Return [x, y] of the center of cell containing provided text 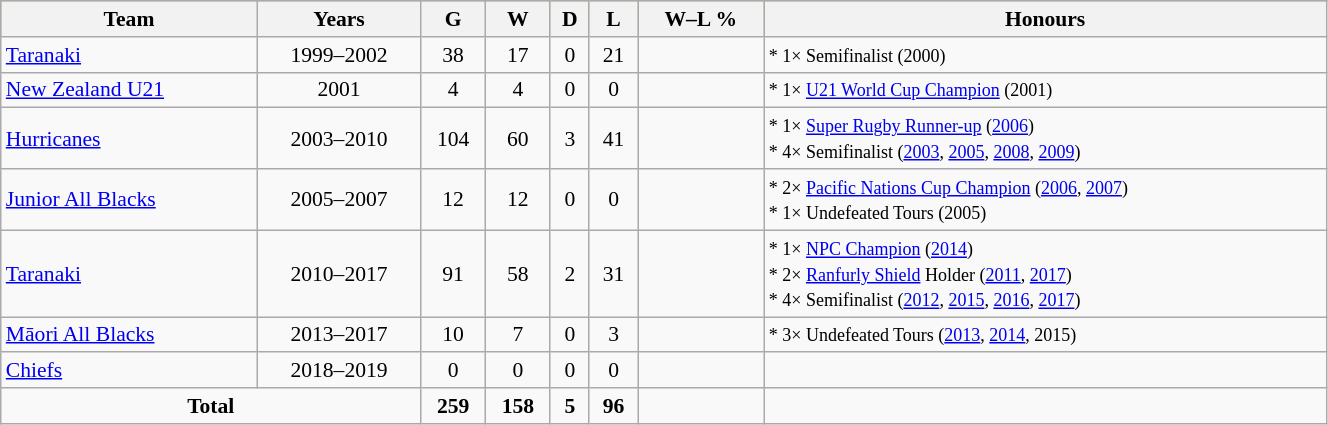
10 [454, 335]
Māori All Blacks [130, 335]
Chiefs [130, 371]
Honours [1046, 19]
259 [454, 406]
G [454, 19]
2013–2017 [338, 335]
L [613, 19]
91 [454, 274]
2018–2019 [338, 371]
21 [613, 55]
104 [454, 138]
1999–2002 [338, 55]
2010–2017 [338, 274]
Team [130, 19]
* 1× Semifinalist (2000) [1046, 55]
W–L % [701, 19]
41 [613, 138]
Total [211, 406]
58 [518, 274]
* 1× Super Rugby Runner-up (2006)* 4× Semifinalist (2003, 2005, 2008, 2009) [1046, 138]
5 [570, 406]
* 3× Undefeated Tours (2013, 2014, 2015) [1046, 335]
2 [570, 274]
Junior All Blacks [130, 200]
* 2× Pacific Nations Cup Champion (2006, 2007)* 1× Undefeated Tours (2005) [1046, 200]
60 [518, 138]
Hurricanes [130, 138]
* 1× U21 World Cup Champion (2001) [1046, 90]
7 [518, 335]
96 [613, 406]
Years [338, 19]
New Zealand U21 [130, 90]
W [518, 19]
158 [518, 406]
2005–2007 [338, 200]
17 [518, 55]
* 1× NPC Champion (2014)* 2× Ranfurly Shield Holder (2011, 2017)* 4× Semifinalist (2012, 2015, 2016, 2017) [1046, 274]
2001 [338, 90]
38 [454, 55]
D [570, 19]
31 [613, 274]
2003–2010 [338, 138]
